From the cell containing the given text, extract its center point as [x, y] coordinate. 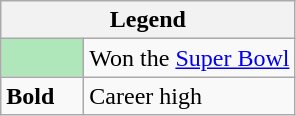
Career high [190, 96]
Legend [148, 20]
Won the Super Bowl [190, 58]
Bold [42, 96]
